Provide the (x, y) coordinate of the cell's center where the given text is located.  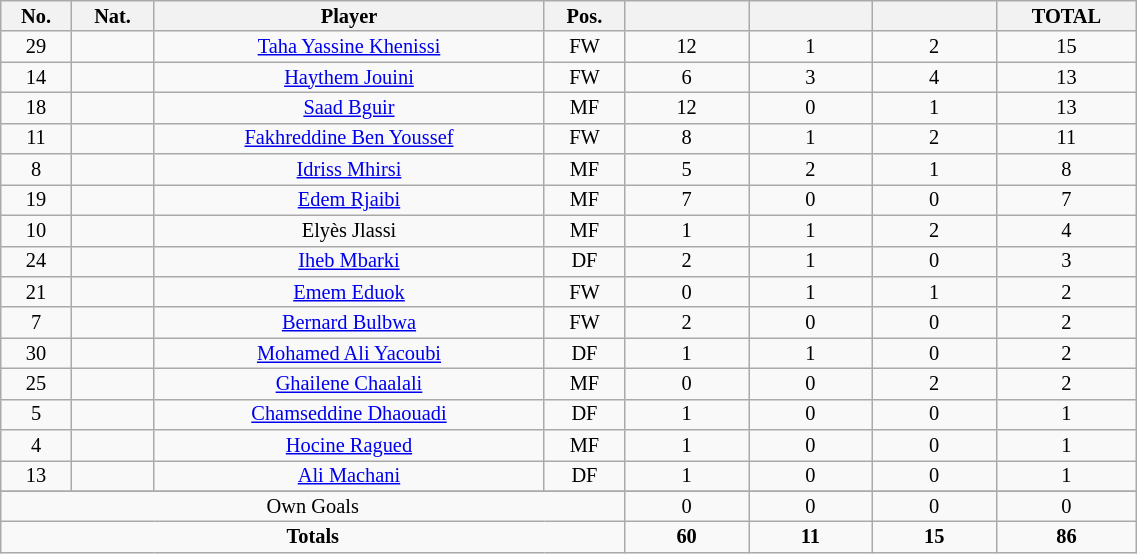
Elyès Jlassi (349, 230)
Pos. (584, 16)
21 (36, 292)
14 (36, 78)
Own Goals (313, 506)
60 (687, 538)
Saad Bguir (349, 108)
TOTAL (1066, 16)
86 (1066, 538)
Totals (313, 538)
18 (36, 108)
Player (349, 16)
Idriss Mhirsi (349, 170)
Taha Yassine Khenissi (349, 46)
No. (36, 16)
Mohamed Ali Yacoubi (349, 354)
6 (687, 78)
10 (36, 230)
Emem Eduok (349, 292)
Haythem Jouini (349, 78)
24 (36, 262)
Bernard Bulbwa (349, 322)
Fakhreddine Ben Youssef (349, 138)
29 (36, 46)
Hocine Ragued (349, 446)
Iheb Mbarki (349, 262)
Ghailene Chaalali (349, 384)
19 (36, 200)
Chamseddine Dhaouadi (349, 414)
Edem Rjaibi (349, 200)
Nat. (112, 16)
25 (36, 384)
30 (36, 354)
Ali Machani (349, 476)
